Pinpoint the cell where the given text exists, returning its [X, Y] midpoint coordinate. 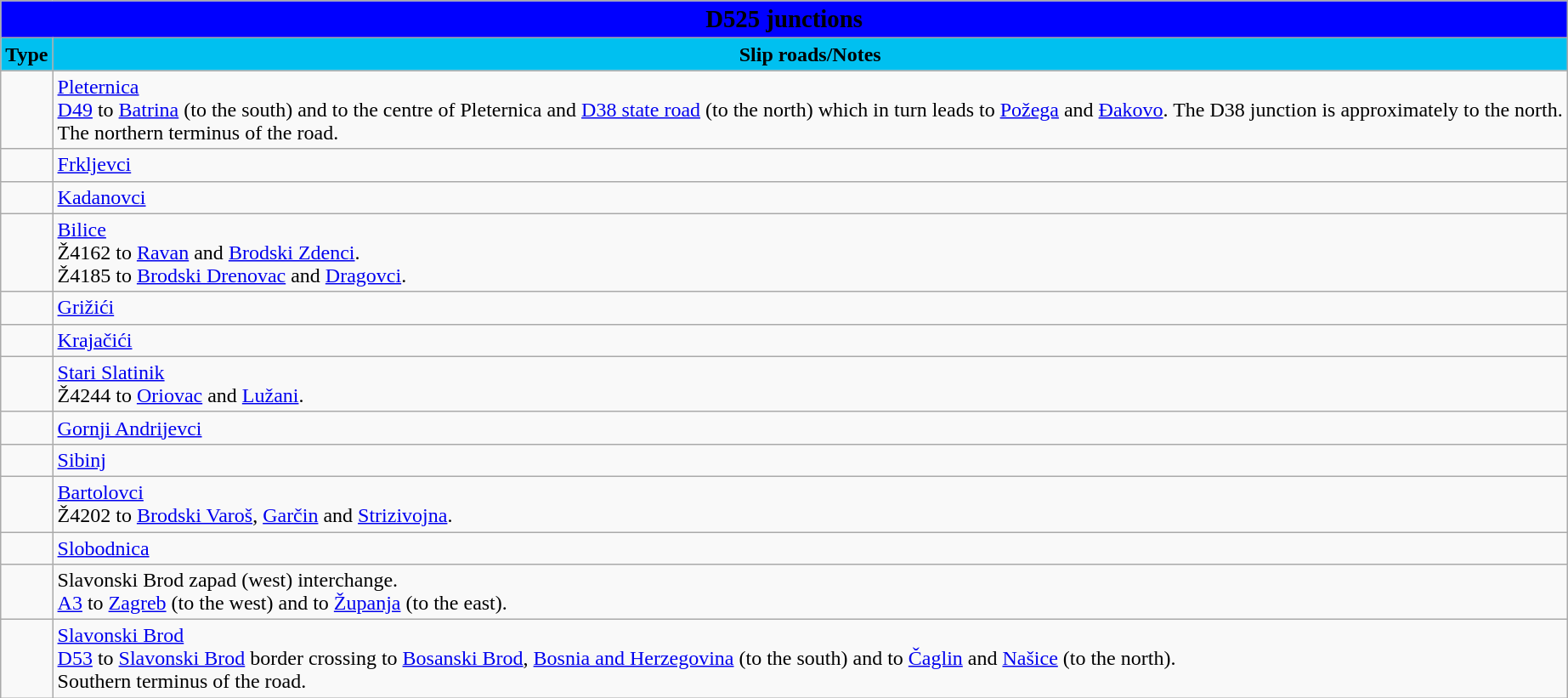
Stari SlatinikŽ4244 to Oriovac and Lužani. [810, 384]
D525 junctions [784, 20]
Gornji Andrijevci [810, 428]
Kadanovci [810, 197]
Sibinj [810, 460]
Type [27, 54]
BiliceŽ4162 to Ravan and Brodski Zdenci.Ž4185 to Brodski Drenovac and Dragovci. [810, 253]
Slip roads/Notes [810, 54]
Slobodnica [810, 548]
Slavonski Brod zapad (west) interchange. A3 to Zagreb (to the west) and to Županja (to the east). [810, 592]
Grižići [810, 308]
BartolovciŽ4202 to Brodski Varoš, Garčin and Strizivojna. [810, 503]
Frkljevci [810, 165]
Krajačići [810, 340]
